Extract the (X, Y) coordinate from the center of the cell holding the provided text.  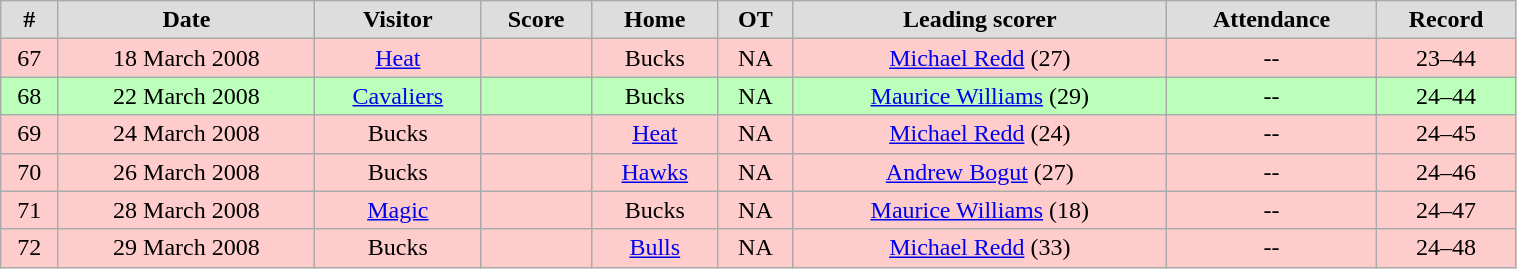
Score (536, 20)
24–45 (1446, 134)
Bulls (654, 248)
OT (756, 20)
Leading scorer (980, 20)
Michael Redd (24) (980, 134)
Hawks (654, 172)
28 March 2008 (186, 210)
24–44 (1446, 96)
Home (654, 20)
24–47 (1446, 210)
29 March 2008 (186, 248)
26 March 2008 (186, 172)
18 March 2008 (186, 58)
Record (1446, 20)
Maurice Williams (29) (980, 96)
Michael Redd (33) (980, 248)
Maurice Williams (18) (980, 210)
Magic (398, 210)
72 (30, 248)
70 (30, 172)
67 (30, 58)
69 (30, 134)
Andrew Bogut (27) (980, 172)
Visitor (398, 20)
Date (186, 20)
23–44 (1446, 58)
Attendance (1272, 20)
24–46 (1446, 172)
Michael Redd (27) (980, 58)
Cavaliers (398, 96)
# (30, 20)
68 (30, 96)
22 March 2008 (186, 96)
71 (30, 210)
24–48 (1446, 248)
24 March 2008 (186, 134)
